Capture the cell that displays the provided text and extract its [x, y] central coordinate. 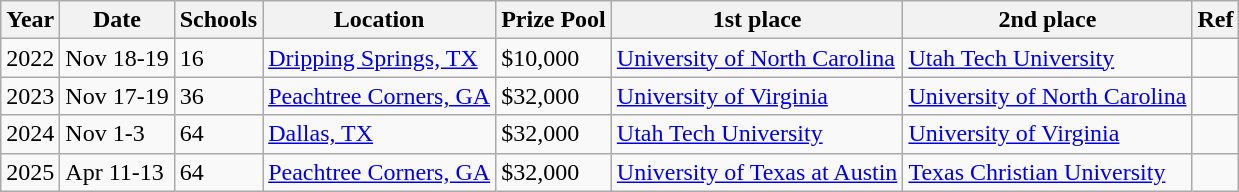
2022 [30, 58]
Texas Christian University [1048, 172]
$10,000 [554, 58]
Ref [1216, 20]
36 [218, 96]
Nov 1-3 [117, 134]
16 [218, 58]
2025 [30, 172]
Schools [218, 20]
Nov 18-19 [117, 58]
2023 [30, 96]
Apr 11-13 [117, 172]
1st place [757, 20]
University of Texas at Austin [757, 172]
Dripping Springs, TX [380, 58]
Dallas, TX [380, 134]
Date [117, 20]
Nov 17-19 [117, 96]
2nd place [1048, 20]
Year [30, 20]
Prize Pool [554, 20]
Location [380, 20]
2024 [30, 134]
